Output the [X, Y] coordinate of the center of the cell containing the given text.  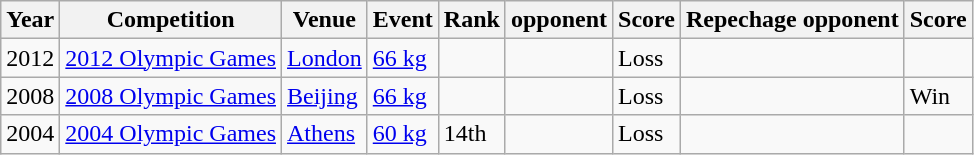
Event [402, 20]
2008 Olympic Games [171, 96]
2004 Olympic Games [171, 134]
London [325, 58]
14th [472, 134]
opponent [558, 20]
Competition [171, 20]
Year [30, 20]
2012 Olympic Games [171, 58]
2012 [30, 58]
Venue [325, 20]
2004 [30, 134]
60 kg [402, 134]
Athens [325, 134]
Win [938, 96]
Rank [472, 20]
2008 [30, 96]
Beijing [325, 96]
Repechage opponent [792, 20]
